Capture the cell that displays the provided text and extract its (X, Y) central coordinate. 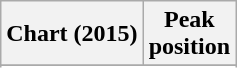
Peak position (189, 34)
Chart (2015) (72, 34)
